Capture the cell that displays the provided text and extract its (x, y) central coordinate. 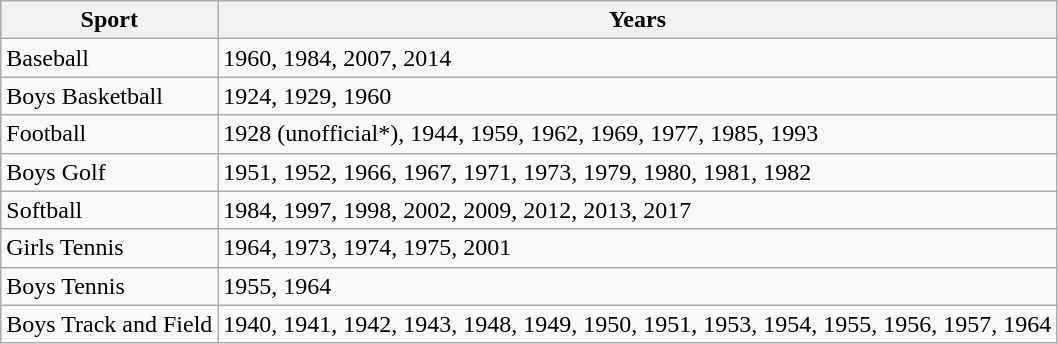
Boys Tennis (110, 286)
1964, 1973, 1974, 1975, 2001 (638, 248)
Sport (110, 20)
Boys Golf (110, 172)
1955, 1964 (638, 286)
Girls Tennis (110, 248)
Softball (110, 210)
Boys Basketball (110, 96)
Years (638, 20)
1960, 1984, 2007, 2014 (638, 58)
Baseball (110, 58)
1984, 1997, 1998, 2002, 2009, 2012, 2013, 2017 (638, 210)
1951, 1952, 1966, 1967, 1971, 1973, 1979, 1980, 1981, 1982 (638, 172)
1924, 1929, 1960 (638, 96)
Football (110, 134)
Boys Track and Field (110, 324)
1940, 1941, 1942, 1943, 1948, 1949, 1950, 1951, 1953, 1954, 1955, 1956, 1957, 1964 (638, 324)
1928 (unofficial*), 1944, 1959, 1962, 1969, 1977, 1985, 1993 (638, 134)
